Pinpoint the cell where the given text exists, returning its [X, Y] midpoint coordinate. 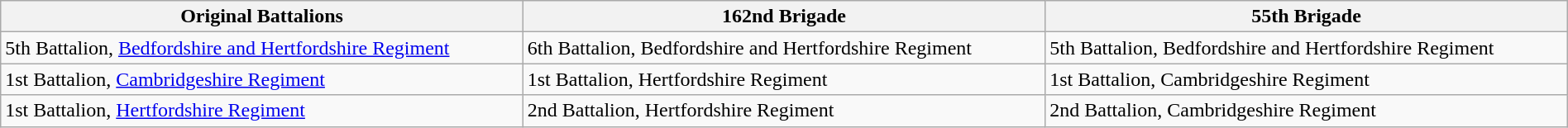
6th Battalion, Bedfordshire and Hertfordshire Regiment [784, 48]
162nd Brigade [784, 17]
2nd Battalion, Hertfordshire Regiment [784, 111]
2nd Battalion, Cambridgeshire Regiment [1307, 111]
Original Battalions [262, 17]
55th Brigade [1307, 17]
